Determine the [X, Y] coordinate at the center of the cell enclosing the given text.  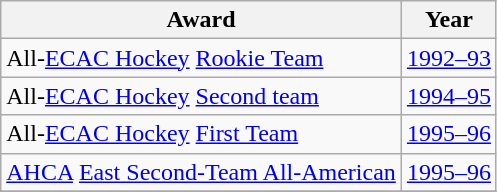
All-ECAC Hockey Rookie Team [202, 58]
AHCA East Second-Team All-American [202, 172]
Award [202, 20]
All-ECAC Hockey First Team [202, 134]
All-ECAC Hockey Second team [202, 96]
1994–95 [448, 96]
1992–93 [448, 58]
Year [448, 20]
